Return (x, y) of the center of cell containing provided text 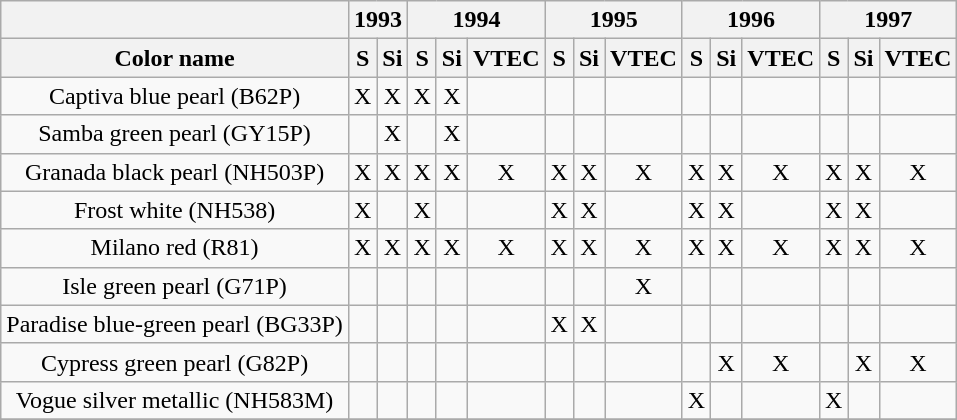
1997 (888, 20)
1993 (378, 20)
Cypress green pearl (G82P) (175, 362)
1994 (476, 20)
Captiva blue pearl (B62P) (175, 96)
Isle green pearl (G71P) (175, 286)
Milano red (R81) (175, 248)
Vogue silver metallic (NH583M) (175, 400)
Color name (175, 58)
Samba green pearl (GY15P) (175, 134)
1996 (750, 20)
Granada black pearl (NH503P) (175, 172)
Frost white (NH538) (175, 210)
Paradise blue-green pearl (BG33P) (175, 324)
1995 (614, 20)
